Search for the cell housing the specified text and yield its [x, y] center coordinate. 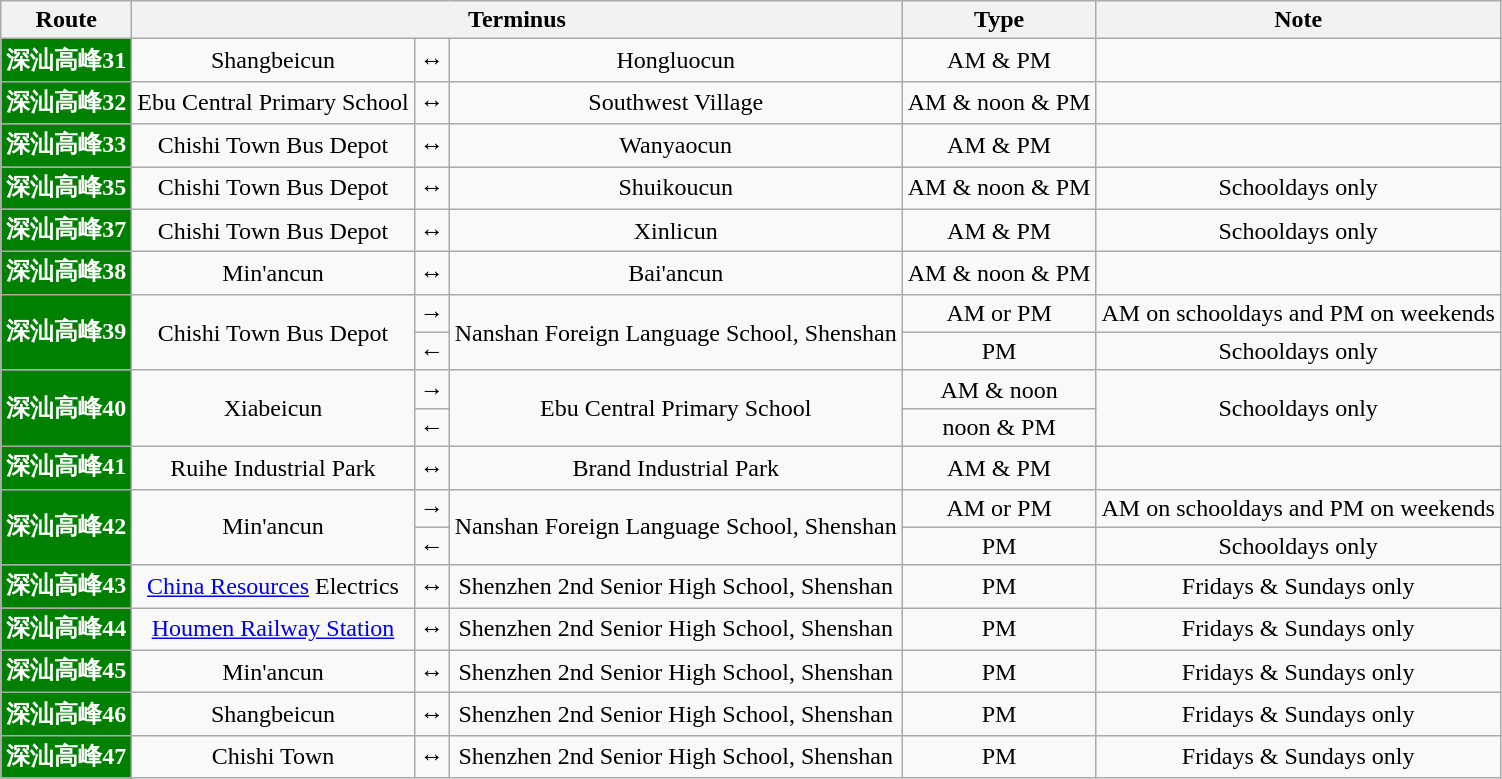
深汕高峰38 [66, 274]
Bai'ancun [676, 274]
China Resources Electrics [273, 586]
深汕高峰35 [66, 188]
Houmen Railway Station [273, 630]
深汕高峰31 [66, 60]
深汕高峰43 [66, 586]
深汕高峰33 [66, 146]
Hongluocun [676, 60]
Chishi Town [273, 756]
深汕高峰42 [66, 527]
Southwest Village [676, 102]
深汕高峰46 [66, 714]
Note [1298, 20]
Xinlicun [676, 230]
深汕高峰40 [66, 408]
深汕高峰32 [66, 102]
深汕高峰41 [66, 468]
Route [66, 20]
Wanyaocun [676, 146]
Ruihe Industrial Park [273, 468]
Brand Industrial Park [676, 468]
noon & PM [999, 427]
Terminus [517, 20]
AM & noon [999, 389]
Xiabeicun [273, 408]
深汕高峰37 [66, 230]
Type [999, 20]
深汕高峰47 [66, 756]
深汕高峰45 [66, 672]
Shuikoucun [676, 188]
深汕高峰39 [66, 332]
深汕高峰44 [66, 630]
